Detect which cell encompasses the target text, then output its [X, Y] center coordinate. 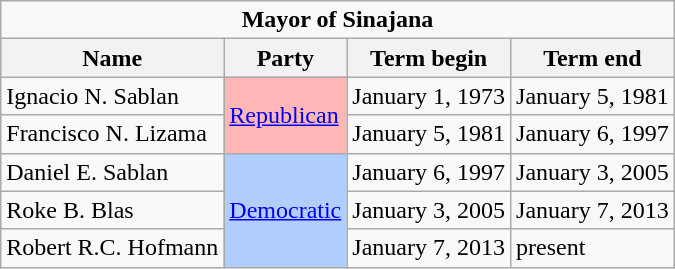
Mayor of Sinajana [338, 20]
present [593, 248]
Ignacio N. Sablan [112, 96]
Robert R.C. Hofmann [112, 248]
Francisco N. Lizama [112, 134]
Roke B. Blas [112, 210]
Party [286, 58]
Republican [286, 115]
Democratic [286, 210]
January 1, 1973 [429, 96]
Term begin [429, 58]
Daniel E. Sablan [112, 172]
Term end [593, 58]
Name [112, 58]
